Pinpoint the cell where the given text exists, returning its [X, Y] midpoint coordinate. 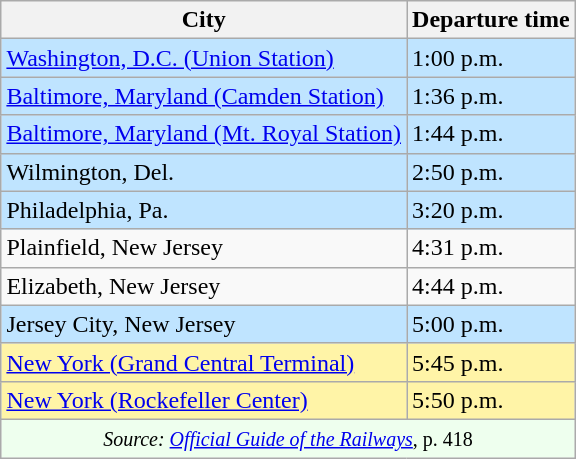
5:00 p.m. [492, 324]
Plainfield, New Jersey [204, 248]
4:31 p.m. [492, 248]
New York (Rockefeller Center) [204, 400]
5:50 p.m. [492, 400]
3:20 p.m. [492, 210]
Jersey City, New Jersey [204, 324]
1:00 p.m. [492, 58]
Source: Official Guide of the Railways, p. 418 [288, 438]
Wilmington, Del. [204, 172]
5:45 p.m. [492, 362]
Philadelphia, Pa. [204, 210]
Baltimore, Maryland (Camden Station) [204, 96]
Baltimore, Maryland (Mt. Royal Station) [204, 134]
1:44 p.m. [492, 134]
Departure time [492, 20]
Washington, D.C. (Union Station) [204, 58]
New York (Grand Central Terminal) [204, 362]
4:44 p.m. [492, 286]
Elizabeth, New Jersey [204, 286]
City [204, 20]
1:36 p.m. [492, 96]
2:50 p.m. [492, 172]
